Provide the (X, Y) coordinate of the cell's center where the given text is located.  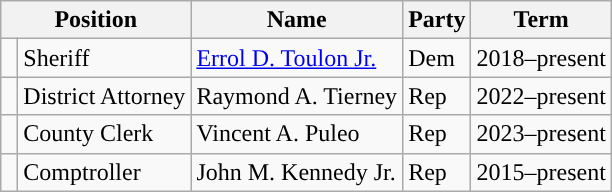
County Clerk (104, 134)
Dem (437, 58)
2022–present (541, 96)
Comptroller (104, 172)
Term (541, 20)
Raymond A. Tierney (297, 96)
Position (96, 20)
Sheriff (104, 58)
John M. Kennedy Jr. (297, 172)
Party (437, 20)
Name (297, 20)
District Attorney (104, 96)
Vincent A. Puleo (297, 134)
Errol D. Toulon Jr. (297, 58)
2015–present (541, 172)
2018–present (541, 58)
2023–present (541, 134)
